Pinpoint the cell where the given text exists, returning its (x, y) midpoint coordinate. 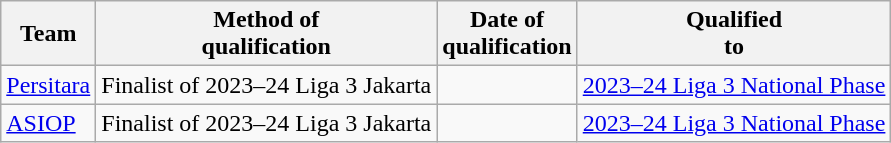
ASIOP (48, 123)
Persitara (48, 85)
Team (48, 34)
Date of qualification (507, 34)
Method of qualification (266, 34)
Qualified to (734, 34)
